Return (x, y) of the center of cell containing provided text 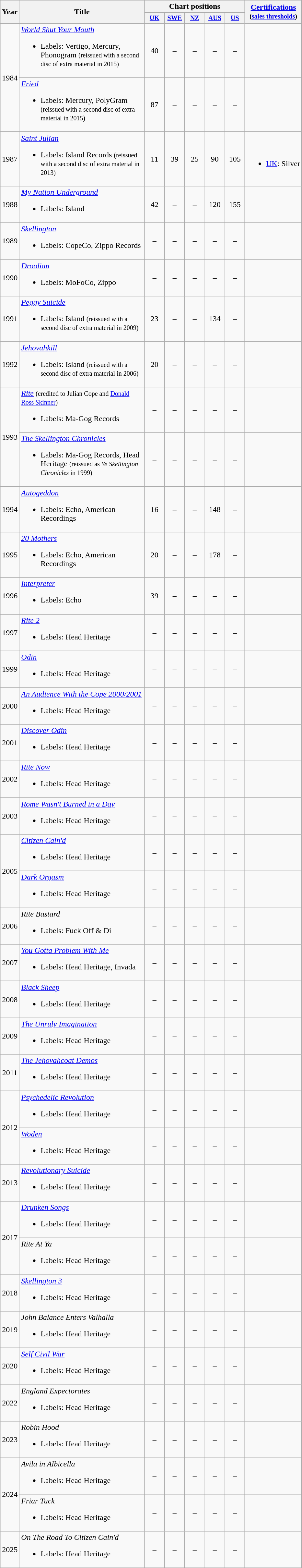
2011 (10, 1073)
Rite 2Labels: Head Heritage (82, 633)
FriedLabels: Mercury, PolyGram (reissued with a second disc of extra material in 2015) (82, 104)
2020 (10, 1366)
World Shut Your MouthLabels: Vertigo, Mercury, Phonogram (reissued with a second disc of extra material in 2015) (82, 51)
155 (235, 204)
87 (155, 104)
105 (235, 159)
1984 (10, 78)
Saint JulianLabels: Island Records (reissued with a second disc of extra material in 2013) (82, 159)
John Balance Enters ValhallaLabels: Head Heritage (82, 1330)
2024 (10, 1495)
SWE (175, 18)
2022 (10, 1403)
134 (215, 319)
2018 (10, 1293)
1988 (10, 204)
Discover OdinLabels: Head Heritage (82, 742)
Rite BastardLabels: Fuck Off & Di (82, 926)
The Jehovahcoat DemosLabels: Head Heritage (82, 1073)
Year (10, 12)
1996 (10, 596)
2001 (10, 742)
Friar TuckLabels: Head Heritage (82, 1513)
1989 (10, 241)
Chart positions (195, 6)
Rite At YaLabels: Head Heritage (82, 1256)
2003 (10, 816)
2017 (10, 1238)
1990 (10, 278)
2025 (10, 1550)
1994 (10, 509)
16 (155, 509)
An Audience With the Cope 2000/2001Labels: Head Heritage (82, 706)
148 (215, 509)
1987 (10, 159)
1995 (10, 555)
UK (155, 18)
25 (195, 159)
Citizen Cain'dLabels: Head Heritage (82, 853)
2002 (10, 779)
AutogeddonLabels: Echo, American Recordings (82, 509)
2009 (10, 1036)
120 (215, 204)
2019 (10, 1330)
DroolianLabels: MoFoCo, Zippo (82, 278)
2023 (10, 1439)
2012 (10, 1128)
Robin HoodLabels: Head Heritage (82, 1439)
Title (82, 12)
Skellington 3Labels: Head Heritage (82, 1293)
UK: Silver (273, 159)
20 MothersLabels: Echo, American Recordings (82, 555)
The Unruly ImaginationLabels: Head Heritage (82, 1036)
23 (155, 319)
11 (155, 159)
AUS (215, 18)
Revolutionary SuicideLabels: Head Heritage (82, 1183)
Rome Wasn't Burned in a DayLabels: Head Heritage (82, 816)
1999 (10, 669)
SkellingtonLabels: CopeCo, Zippo Records (82, 241)
My Nation UndergroundLabels: Island (82, 204)
The Skellington ChroniclesLabels: Ma-Gog Records, Head Heritage (reissued as Ye Skellington Chronicles in 1999) (82, 459)
OdinLabels: Head Heritage (82, 669)
Certifications(sales thresholds) (273, 12)
1993 (10, 437)
2008 (10, 999)
2013 (10, 1183)
1997 (10, 633)
WodenLabels: Head Heritage (82, 1146)
InterpreterLabels: Echo (82, 596)
England ExpectoratesLabels: Head Heritage (82, 1403)
90 (215, 159)
Psychedelic RevolutionLabels: Head Heritage (82, 1110)
2007 (10, 963)
2000 (10, 706)
1992 (10, 364)
1991 (10, 319)
2005 (10, 871)
42 (155, 204)
NZ (195, 18)
You Gotta Problem With MeLabels: Head Heritage, Invada (82, 963)
Drunken SongsLabels: Head Heritage (82, 1219)
On The Road To Citizen Cain'dLabels: Head Heritage (82, 1550)
40 (155, 51)
Self Civil WarLabels: Head Heritage (82, 1366)
US (235, 18)
178 (215, 555)
Rite NowLabels: Head Heritage (82, 779)
Black SheepLabels: Head Heritage (82, 999)
Rite (credited to Julian Cope and Donald Ross Skinner)Labels: Ma-Gog Records (82, 410)
2006 (10, 926)
JehovahkillLabels: Island (reissued with a second disc of extra material in 2006) (82, 364)
Dark OrgasmLabels: Head Heritage (82, 890)
Avila in AlbicellaLabels: Head Heritage (82, 1476)
Peggy SuicideLabels: Island (reissued with a second disc of extra material in 2009) (82, 319)
